Search for the cell housing the specified text and yield its (x, y) center coordinate. 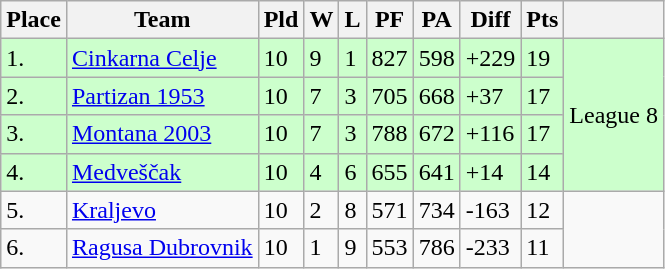
1. (34, 58)
827 (390, 58)
Kraljevo (162, 210)
Ragusa Dubrovnik (162, 248)
788 (390, 134)
-163 (490, 210)
5. (34, 210)
8 (352, 210)
2 (322, 210)
672 (436, 134)
PF (390, 20)
+229 (490, 58)
4 (322, 172)
Diff (490, 20)
-233 (490, 248)
Team (162, 20)
705 (390, 96)
11 (542, 248)
19 (542, 58)
Pts (542, 20)
PA (436, 20)
Pld (281, 20)
3. (34, 134)
Partizan 1953 (162, 96)
655 (390, 172)
Place (34, 20)
12 (542, 210)
Montana 2003 (162, 134)
+116 (490, 134)
14 (542, 172)
786 (436, 248)
W (322, 20)
553 (390, 248)
6 (352, 172)
571 (390, 210)
641 (436, 172)
L (352, 20)
+37 (490, 96)
2. (34, 96)
Cinkarna Celje (162, 58)
4. (34, 172)
734 (436, 210)
6. (34, 248)
+14 (490, 172)
668 (436, 96)
Medveščak (162, 172)
League 8 (614, 115)
598 (436, 58)
